Search for the cell housing the specified text and yield its [x, y] center coordinate. 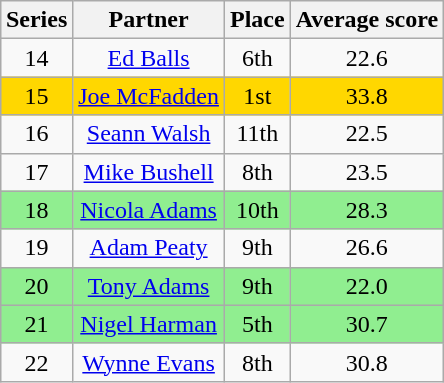
22.0 [366, 286]
Series [36, 20]
Partner [149, 20]
Place [257, 20]
20 [36, 286]
30.8 [366, 362]
21 [36, 324]
Tony Adams [149, 286]
33.8 [366, 96]
30.7 [366, 324]
18 [36, 210]
15 [36, 96]
28.3 [366, 210]
Seann Walsh [149, 134]
23.5 [366, 172]
26.6 [366, 248]
17 [36, 172]
Ed Balls [149, 58]
22.5 [366, 134]
Wynne Evans [149, 362]
Joe McFadden [149, 96]
6th [257, 58]
10th [257, 210]
14 [36, 58]
22.6 [366, 58]
22 [36, 362]
19 [36, 248]
Nigel Harman [149, 324]
16 [36, 134]
Nicola Adams [149, 210]
Average score [366, 20]
Adam Peaty [149, 248]
Mike Bushell [149, 172]
1st [257, 96]
5th [257, 324]
11th [257, 134]
